Detect which cell encompasses the target text, then output its [X, Y] center coordinate. 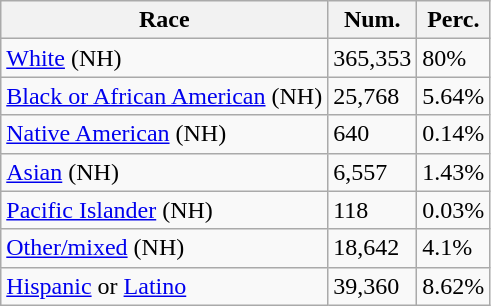
25,768 [372, 96]
Other/mixed (NH) [164, 248]
80% [454, 58]
Asian (NH) [164, 172]
Perc. [454, 20]
0.14% [454, 134]
Hispanic or Latino [164, 286]
Num. [372, 20]
1.43% [454, 172]
Black or African American (NH) [164, 96]
8.62% [454, 286]
640 [372, 134]
Native American (NH) [164, 134]
Race [164, 20]
White (NH) [164, 58]
0.03% [454, 210]
Pacific Islander (NH) [164, 210]
118 [372, 210]
365,353 [372, 58]
6,557 [372, 172]
39,360 [372, 286]
4.1% [454, 248]
18,642 [372, 248]
5.64% [454, 96]
